For the text-containing cell, return its midpoint in (x, y) coordinate format. 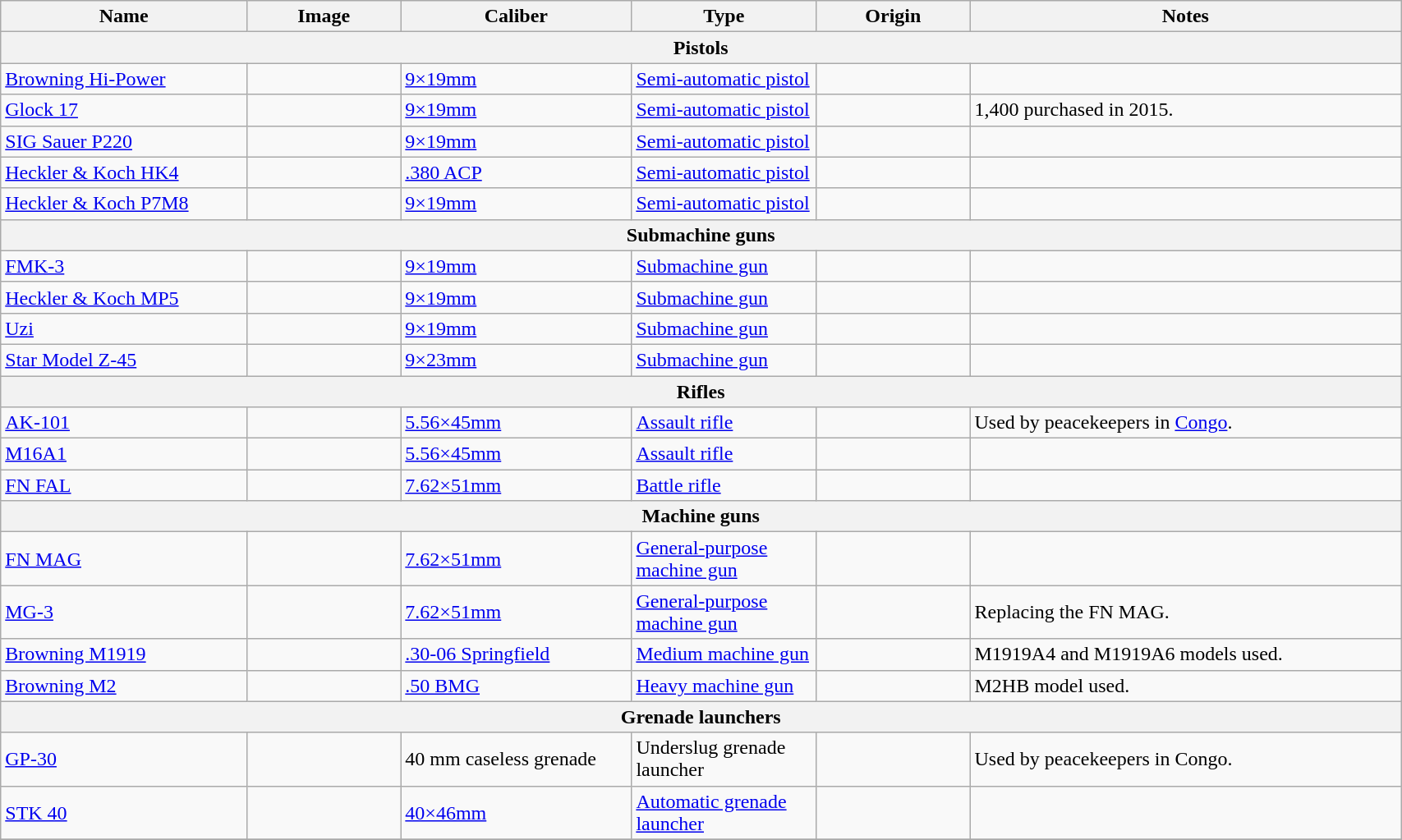
Uzi (124, 328)
M2HB model used. (1186, 686)
9×23mm (516, 360)
1,400 purchased in 2015. (1186, 110)
Machine guns (701, 516)
AK-101 (124, 423)
Star Model Z-45 (124, 360)
Browning M1919 (124, 654)
Replacing the FN MAG. (1186, 613)
.30-06 Springfield (516, 654)
M1919A4 and M1919A6 models used. (1186, 654)
Type (724, 16)
FMK-3 (124, 266)
M16A1 (124, 454)
Submachine guns (701, 235)
Grenade launchers (701, 717)
MG-3 (124, 613)
Origin (894, 16)
Pistols (701, 48)
Battle rifle (724, 485)
Heavy machine gun (724, 686)
Browning Hi-Power (124, 79)
Rifles (701, 392)
Name (124, 16)
Heckler & Koch HK4 (124, 172)
Medium machine gun (724, 654)
Automatic grenade launcher (724, 813)
Underslug grenade launcher (724, 759)
.380 ACP (516, 172)
Caliber (516, 16)
FN MAG (124, 558)
SIG Sauer P220 (124, 141)
Notes (1186, 16)
GP-30 (124, 759)
Heckler & Koch P7M8 (124, 204)
40 mm caseless grenade (516, 759)
40×46mm (516, 813)
.50 BMG (516, 686)
STK 40 (124, 813)
Heckler & Koch MP5 (124, 297)
Browning M2 (124, 686)
Image (324, 16)
Glock 17 (124, 110)
FN FAL (124, 485)
